Scan for the cell matching the given text and deliver its [x, y] coordinate at center. 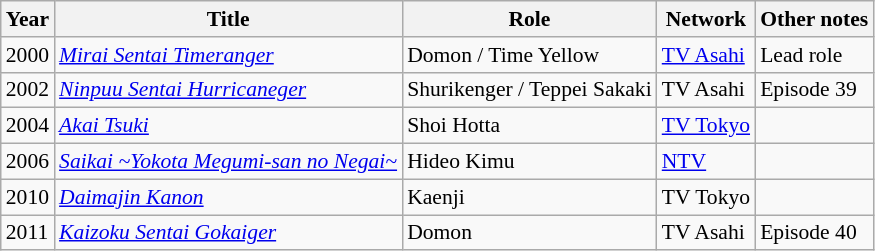
Network [706, 19]
Domon [530, 233]
Kaizoku Sentai Gokaiger [228, 233]
Daimajin Kanon [228, 197]
Episode 40 [814, 233]
2002 [28, 90]
Shurikenger / Teppei Sakaki [530, 90]
Lead role [814, 55]
Other notes [814, 19]
Episode 39 [814, 90]
Mirai Sentai Timeranger [228, 55]
2000 [28, 55]
Year [28, 19]
2011 [28, 233]
Title [228, 19]
Shoi Hotta [530, 126]
Saikai ~Yokota Megumi-san no Negai~ [228, 162]
2006 [28, 162]
Ninpuu Sentai Hurricaneger [228, 90]
Hideo Kimu [530, 162]
Akai Tsuki [228, 126]
2010 [28, 197]
Role [530, 19]
Domon / Time Yellow [530, 55]
Kaenji [530, 197]
2004 [28, 126]
NTV [706, 162]
